Pinpoint the cell where the given text exists, returning its [X, Y] midpoint coordinate. 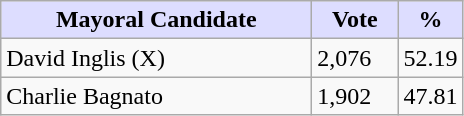
2,076 [355, 58]
Vote [355, 20]
Mayoral Candidate [156, 20]
David Inglis (X) [156, 58]
52.19 [430, 58]
47.81 [430, 96]
Charlie Bagnato [156, 96]
1,902 [355, 96]
% [430, 20]
